Extract the [X, Y] coordinate from the center of the cell holding the provided text.  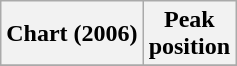
Peakposition [189, 34]
Chart (2006) [72, 34]
